For the text-containing cell, return its midpoint in (x, y) coordinate format. 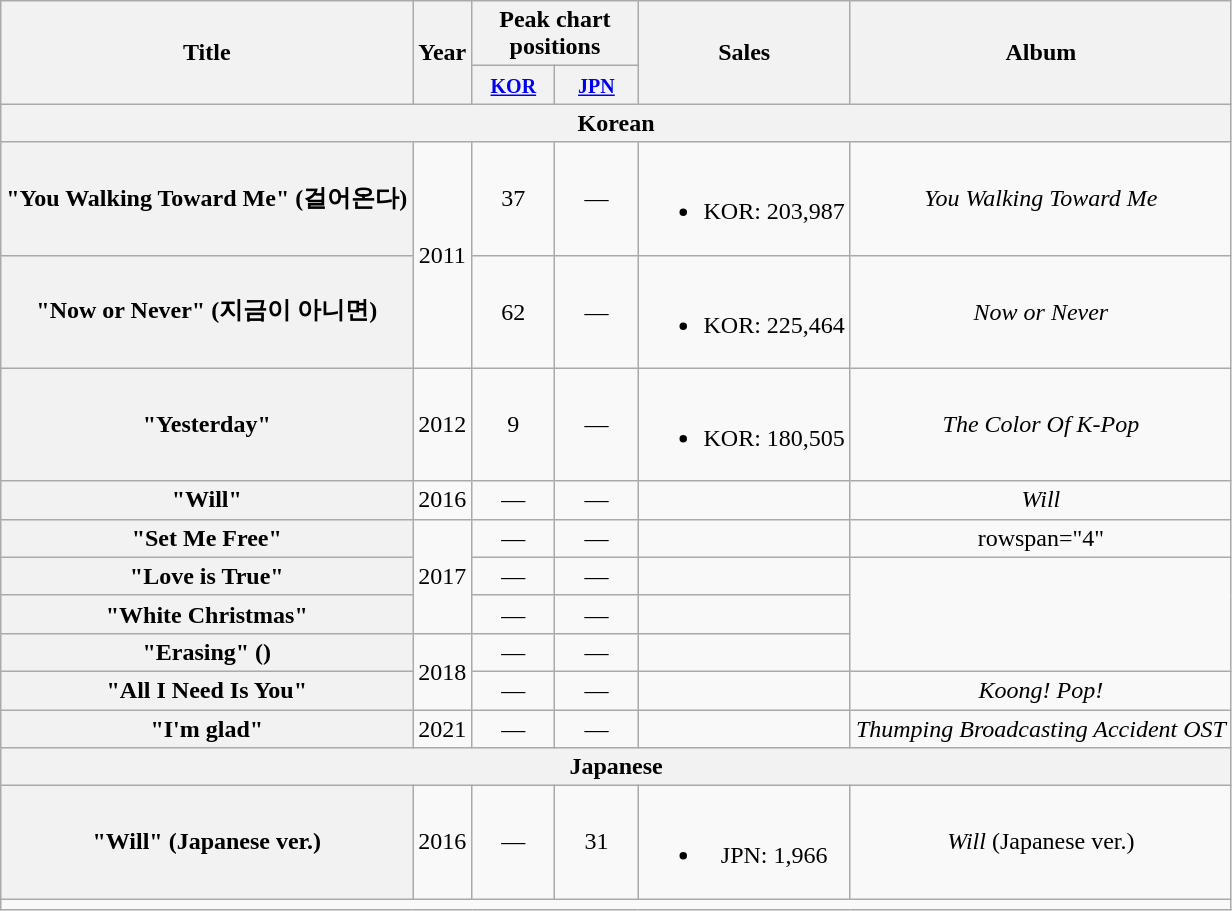
Thumping Broadcasting Accident OST (1040, 729)
"You Walking Toward Me" (걸어온다) (207, 198)
"All I Need Is You" (207, 690)
You Walking Toward Me (1040, 198)
JPN: 1,966 (744, 842)
Korean (616, 123)
Will (Japanese ver.) (1040, 842)
KOR: 180,505 (744, 424)
Now or Never (1040, 312)
9 (514, 424)
JPN (596, 85)
2018 (442, 671)
"Will" (Japanese ver.) (207, 842)
KOR: 203,987 (744, 198)
2011 (442, 255)
62 (514, 312)
"Set Me Free" (207, 538)
"White Christmas" (207, 614)
2017 (442, 576)
37 (514, 198)
Title (207, 52)
Year (442, 52)
Koong! Pop! (1040, 690)
KOR: 225,464 (744, 312)
The Color Of K-Pop (1040, 424)
31 (596, 842)
Peak chart positions (555, 34)
"Erasing" () (207, 652)
Japanese (616, 767)
"Now or Never" (지금이 아니면) (207, 312)
"Yesterday" (207, 424)
2012 (442, 424)
"I'm glad" (207, 729)
Album (1040, 52)
Sales (744, 52)
KOR (514, 85)
2021 (442, 729)
"Will" (207, 500)
rowspan="4" (1040, 538)
"Love is True" (207, 576)
Will (1040, 500)
